For the text-containing cell, return its midpoint in [x, y] coordinate format. 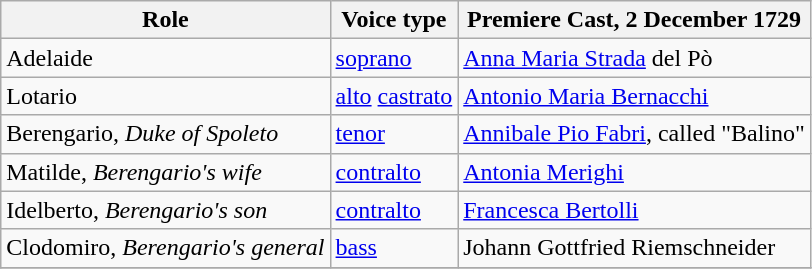
Matilde, Berengario's wife [166, 172]
Role [166, 20]
Clodomiro, Berengario's general [166, 248]
Antonia Merighi [634, 172]
Voice type [394, 20]
Anna Maria Strada del Pò [634, 58]
Lotario [166, 96]
soprano [394, 58]
Francesca Bertolli [634, 210]
alto castrato [394, 96]
Idelberto, Berengario's son [166, 210]
Johann Gottfried Riemschneider [634, 248]
Adelaide [166, 58]
bass [394, 248]
Annibale Pio Fabri, called "Balino" [634, 134]
Antonio Maria Bernacchi [634, 96]
Premiere Cast, 2 December 1729 [634, 20]
tenor [394, 134]
Berengario, Duke of Spoleto [166, 134]
